Find where the given text appears and provide that cell's center as (x, y) coordinate. 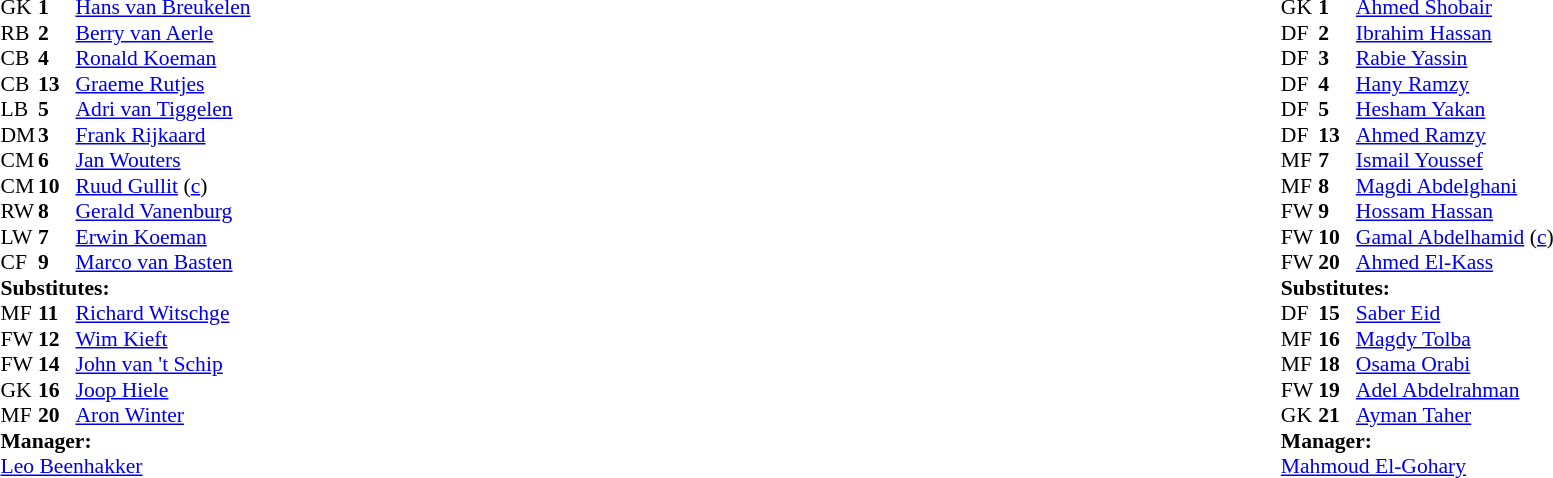
DM (19, 135)
11 (57, 313)
Ruud Gullit (c) (164, 186)
Jan Wouters (164, 161)
Frank Rijkaard (164, 135)
Richard Witschge (164, 313)
19 (1337, 390)
Ronald Koeman (164, 59)
John van 't Schip (164, 365)
RB (19, 33)
LB (19, 109)
12 (57, 339)
Graeme Rutjes (164, 84)
Berry van Aerle (164, 33)
18 (1337, 365)
RW (19, 211)
Aron Winter (164, 415)
Manager: (125, 441)
CF (19, 263)
Joop Hiele (164, 390)
6 (57, 161)
Erwin Koeman (164, 237)
Substitutes: (125, 288)
LW (19, 237)
21 (1337, 415)
15 (1337, 313)
Gerald Vanenburg (164, 211)
Marco van Basten (164, 263)
Wim Kieft (164, 339)
14 (57, 365)
Adri van Tiggelen (164, 109)
